Provide the [X, Y] coordinate of the cell's center where the given text is located.  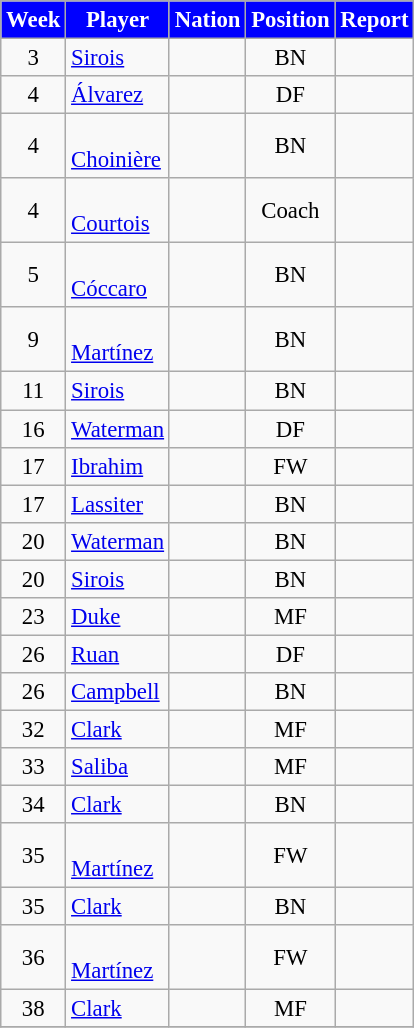
5 [34, 276]
38 [34, 1009]
Report [374, 20]
36 [34, 958]
Position [290, 20]
Duke [118, 617]
Álvarez [118, 95]
Ruan [118, 654]
23 [34, 617]
Courtois [118, 210]
Choinière [118, 146]
Nation [207, 20]
9 [34, 340]
32 [34, 729]
Campbell [118, 692]
34 [34, 805]
Ibrahim [118, 466]
3 [34, 58]
16 [34, 429]
11 [34, 391]
Saliba [118, 767]
Cóccaro [118, 276]
33 [34, 767]
Week [34, 20]
Player [118, 20]
Coach [290, 210]
Lassiter [118, 504]
